Determine the (X, Y) coordinate at the center of the cell enclosing the given text.  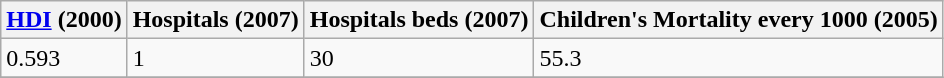
30 (419, 58)
Hospitals (2007) (216, 20)
Children's Mortality every 1000 (2005) (738, 20)
1 (216, 58)
55.3 (738, 58)
0.593 (64, 58)
HDI (2000) (64, 20)
Hospitals beds (2007) (419, 20)
